Return the [X, Y] coordinate for the center point of the cell that contains the specified text.  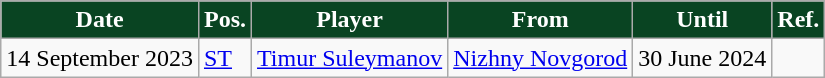
Nizhny Novgorod [540, 58]
From [540, 20]
30 June 2024 [702, 58]
Timur Suleymanov [350, 58]
ST [224, 58]
Player [350, 20]
Date [100, 20]
Until [702, 20]
Ref. [798, 20]
14 September 2023 [100, 58]
Pos. [224, 20]
